For the text-containing cell, return its midpoint in (X, Y) coordinate format. 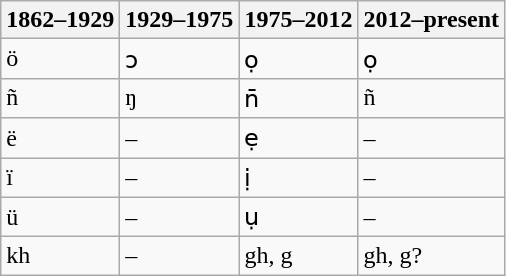
ŋ (180, 98)
gh, g? (432, 256)
ü (60, 217)
gh, g (298, 256)
ị (298, 178)
ë (60, 138)
ụ (298, 217)
ï (60, 178)
1862–1929 (60, 20)
kh (60, 256)
n̄ (298, 98)
ö (60, 59)
1975–2012 (298, 20)
ɔ (180, 59)
2012–present (432, 20)
ẹ (298, 138)
1929–1975 (180, 20)
